Search for the cell housing the specified text and yield its [x, y] center coordinate. 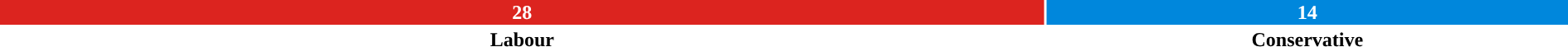
28 [523, 12]
14 [1307, 12]
